Detect which cell encompasses the target text, then output its [x, y] center coordinate. 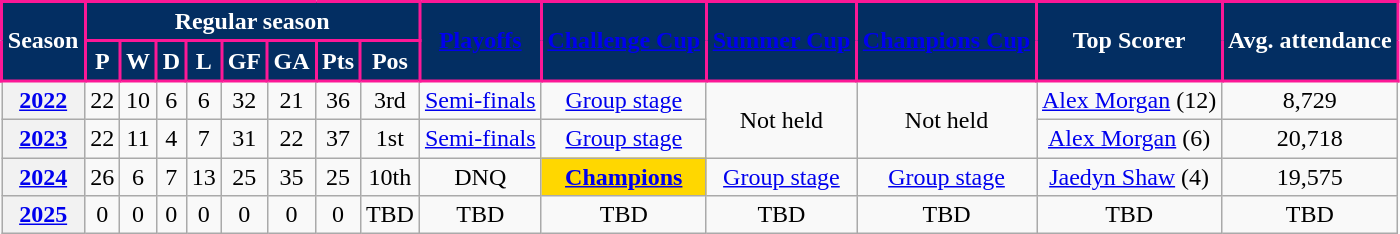
L [204, 61]
2022 [44, 100]
35 [292, 177]
31 [244, 138]
Alex Morgan (12) [1128, 100]
Pos [390, 61]
21 [292, 100]
Avg. attendance [1310, 42]
GA [292, 61]
Playoffs [480, 42]
W [138, 61]
GF [244, 61]
Challenge Cup [624, 42]
Top Scorer [1128, 42]
Champions Cup [947, 42]
8,729 [1310, 100]
4 [171, 138]
2023 [44, 138]
DNQ [480, 177]
Alex Morgan (6) [1128, 138]
3rd [390, 100]
Pts [338, 61]
19,575 [1310, 177]
36 [338, 100]
D [171, 61]
13 [204, 177]
37 [338, 138]
Season [44, 42]
Champions [624, 177]
Regular season [252, 22]
1st [390, 138]
P [102, 61]
10 [138, 100]
20,718 [1310, 138]
32 [244, 100]
10th [390, 177]
2025 [44, 215]
Summer Cup [781, 42]
Jaedyn Shaw (4) [1128, 177]
26 [102, 177]
2024 [44, 177]
11 [138, 138]
